Provide the (x, y) coordinate of the cell's center where the given text is located.  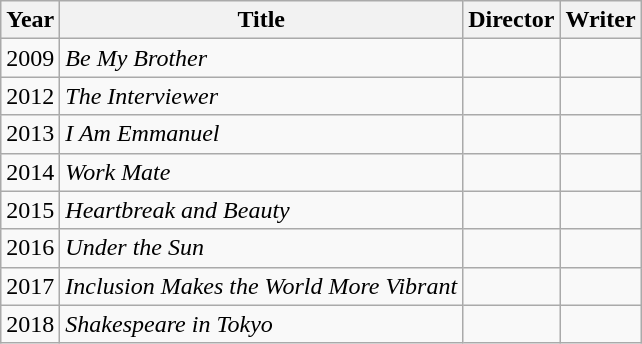
Under the Sun (262, 248)
2016 (30, 248)
Director (512, 20)
2017 (30, 286)
Shakespeare in Tokyo (262, 324)
2018 (30, 324)
2014 (30, 172)
The Interviewer (262, 96)
Year (30, 20)
2012 (30, 96)
Writer (600, 20)
Work Mate (262, 172)
2013 (30, 134)
I Am Emmanuel (262, 134)
2009 (30, 58)
Inclusion Makes the World More Vibrant (262, 286)
2015 (30, 210)
Title (262, 20)
Heartbreak and Beauty (262, 210)
Be My Brother (262, 58)
